Pinpoint the cell where the given text exists, returning its [x, y] midpoint coordinate. 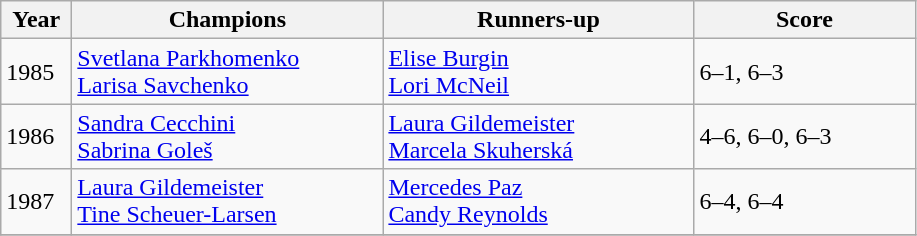
Year [36, 20]
1987 [36, 202]
Sandra Cecchini Sabrina Goleš [228, 136]
Runners-up [538, 20]
Laura Gildemeister Marcela Skuherská [538, 136]
Laura Gildemeister Tine Scheuer-Larsen [228, 202]
1986 [36, 136]
4–6, 6–0, 6–3 [804, 136]
Elise Burgin Lori McNeil [538, 72]
Score [804, 20]
6–4, 6–4 [804, 202]
6–1, 6–3 [804, 72]
Mercedes Paz Candy Reynolds [538, 202]
Svetlana Parkhomenko Larisa Savchenko [228, 72]
Champions [228, 20]
1985 [36, 72]
